Return (x, y) of the center of cell containing provided text 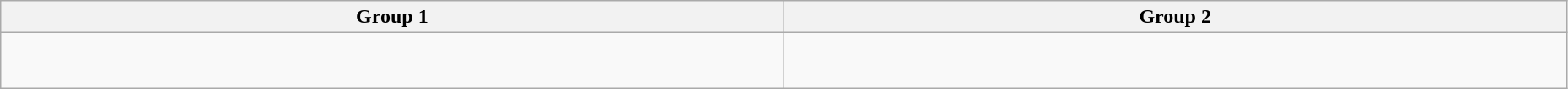
Group 2 (1175, 17)
Group 1 (392, 17)
